Find where the given text appears and provide that cell's center as [x, y] coordinate. 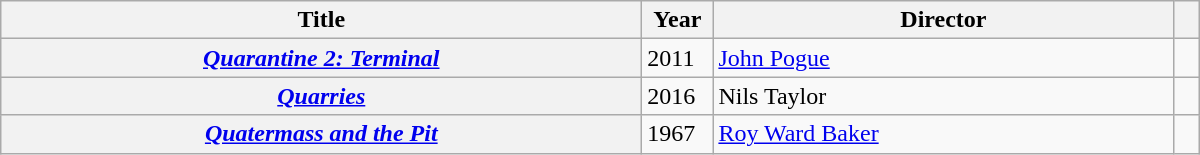
Title [322, 20]
Quatermass and the Pit [322, 134]
2016 [678, 96]
Director [944, 20]
Roy Ward Baker [944, 134]
Nils Taylor [944, 96]
Quarantine 2: Terminal [322, 58]
Quarries [322, 96]
John Pogue [944, 58]
1967 [678, 134]
Year [678, 20]
2011 [678, 58]
